Determine the [X, Y] coordinate at the center of the cell enclosing the given text.  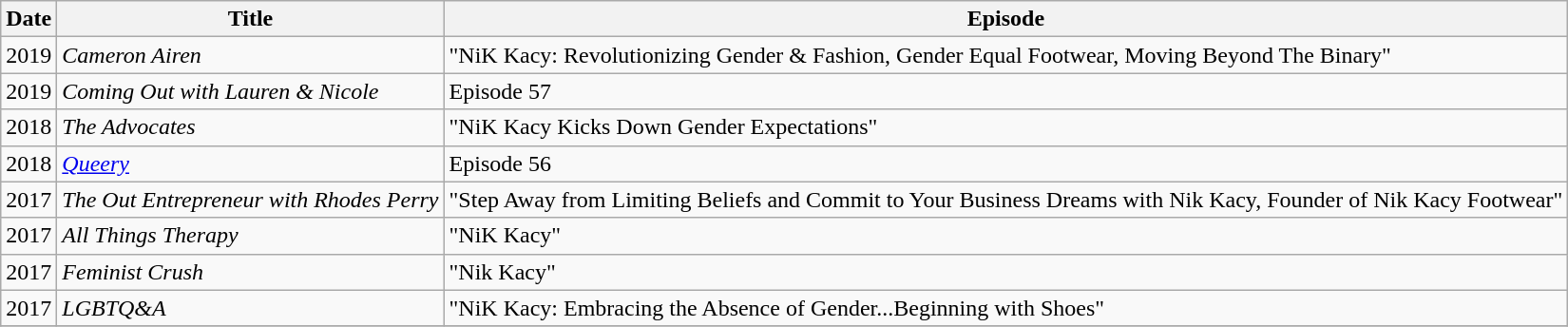
"Step Away from Limiting Beliefs and Commit to Your Business Dreams with Nik Kacy, Founder of Nik Kacy Footwear" [1005, 200]
Episode [1005, 19]
"NiK Kacy: Embracing the Absence of Gender...Beginning with Shoes" [1005, 308]
Title [251, 19]
Coming Out with Lauren & Nicole [251, 91]
Feminist Crush [251, 272]
All Things Therapy [251, 236]
The Advocates [251, 127]
The Out Entrepreneur with Rhodes Perry [251, 200]
"Nik Kacy" [1005, 272]
Date [29, 19]
Episode 56 [1005, 163]
"NiK Kacy: Revolutionizing Gender & Fashion, Gender Equal Footwear, Moving Beyond The Binary" [1005, 55]
Episode 57 [1005, 91]
"NiK Kacy Kicks Down Gender Expectations" [1005, 127]
Cameron Airen [251, 55]
LGBTQ&A [251, 308]
"NiK Kacy" [1005, 236]
Queery [251, 163]
